Detect which cell encompasses the target text, then output its [X, Y] center coordinate. 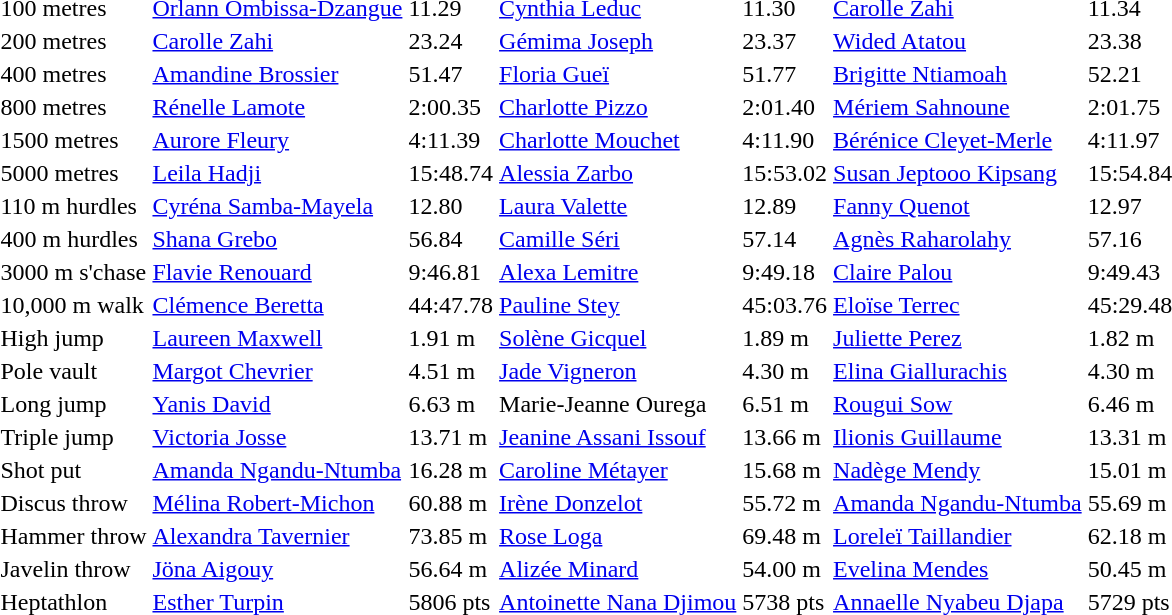
13.66 m [785, 437]
Laura Valette [618, 206]
23.24 [451, 41]
16.28 m [451, 470]
Charlotte Mouchet [618, 140]
Wided Atatou [958, 41]
6.51 m [785, 404]
Amandine Brossier [278, 74]
Rose Loga [618, 536]
56.84 [451, 239]
13.71 m [451, 437]
Elina Giallurachis [958, 371]
Fanny Quenot [958, 206]
2:00.35 [451, 107]
4:11.39 [451, 140]
Victoria Josse [278, 437]
45:03.76 [785, 305]
51.47 [451, 74]
Jöna Aigouy [278, 569]
Eloïse Terrec [958, 305]
Juliette Perez [958, 338]
4.51 m [451, 371]
Laureen Maxwell [278, 338]
Pauline Stey [618, 305]
Camille Séri [618, 239]
55.72 m [785, 503]
Alexa Lemitre [618, 272]
Alizée Minard [618, 569]
9:46.81 [451, 272]
54.00 m [785, 569]
Susan Jeptooo Kipsang [958, 173]
Alessia Zarbo [618, 173]
Claire Palou [958, 272]
12.80 [451, 206]
Marie-Jeanne Ourega [618, 404]
15.68 m [785, 470]
60.88 m [451, 503]
1.91 m [451, 338]
Cyréna Samba-Mayela [278, 206]
Nadège Mendy [958, 470]
Rougui Sow [958, 404]
Charlotte Pizzo [618, 107]
6.63 m [451, 404]
Irène Donzelot [618, 503]
Leila Hadji [278, 173]
4.30 m [785, 371]
Gémima Joseph [618, 41]
Agnès Raharolahy [958, 239]
1.89 m [785, 338]
Alexandra Tavernier [278, 536]
Jade Vigneron [618, 371]
44:47.78 [451, 305]
Flavie Renouard [278, 272]
12.89 [785, 206]
Floria Gueï [618, 74]
Evelina Mendes [958, 569]
Mélina Robert-Michon [278, 503]
57.14 [785, 239]
Loreleï Taillandier [958, 536]
Ilionis Guillaume [958, 437]
Yanis David [278, 404]
Rénelle Lamote [278, 107]
9:49.18 [785, 272]
Brigitte Ntiamoah [958, 74]
Carolle Zahi [278, 41]
73.85 m [451, 536]
23.37 [785, 41]
Jeanine Assani Issouf [618, 437]
4:11.90 [785, 140]
Solène Gicquel [618, 338]
Bérénice Cleyet-Merle [958, 140]
51.77 [785, 74]
Mériem Sahnoune [958, 107]
Caroline Métayer [618, 470]
Margot Chevrier [278, 371]
2:01.40 [785, 107]
Clémence Beretta [278, 305]
69.48 m [785, 536]
Shana Grebo [278, 239]
Aurore Fleury [278, 140]
56.64 m [451, 569]
15:48.74 [451, 173]
15:53.02 [785, 173]
